Extract the (x, y) coordinate from the center of the cell holding the provided text.  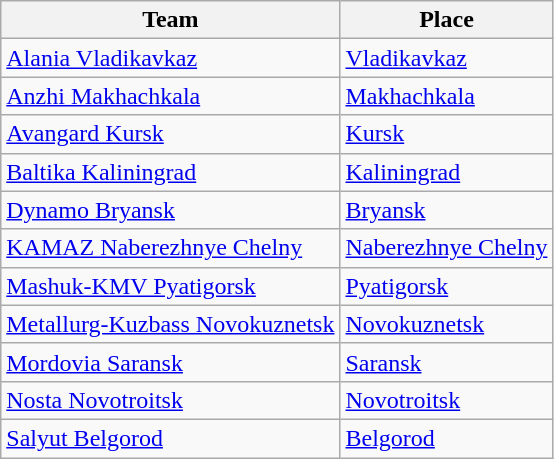
Anzhi Makhachkala (170, 96)
Nosta Novotroitsk (170, 400)
Mordovia Saransk (170, 362)
Kursk (446, 134)
Salyut Belgorod (170, 438)
Novotroitsk (446, 400)
Pyatigorsk (446, 286)
Makhachkala (446, 96)
Bryansk (446, 210)
Belgorod (446, 438)
Vladikavkaz (446, 58)
Alania Vladikavkaz (170, 58)
Mashuk-KMV Pyatigorsk (170, 286)
Place (446, 20)
Baltika Kaliningrad (170, 172)
Metallurg-Kuzbass Novokuznetsk (170, 324)
KAMAZ Naberezhnye Chelny (170, 248)
Team (170, 20)
Dynamo Bryansk (170, 210)
Novokuznetsk (446, 324)
Naberezhnye Chelny (446, 248)
Avangard Kursk (170, 134)
Saransk (446, 362)
Kaliningrad (446, 172)
